Pinpoint the cell where the given text exists, returning its (X, Y) midpoint coordinate. 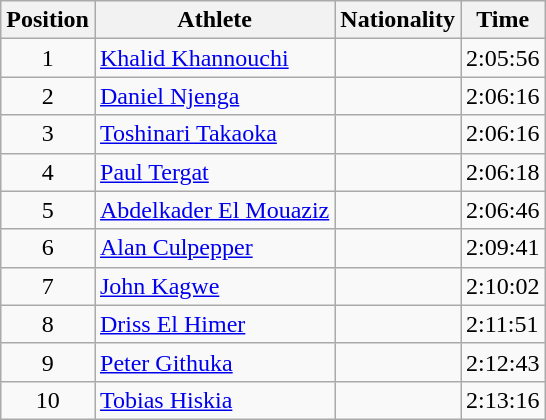
Khalid Khannouchi (214, 58)
Time (503, 20)
Driss El Himer (214, 324)
Abdelkader El Mouaziz (214, 210)
Paul Tergat (214, 172)
2:12:43 (503, 362)
9 (48, 362)
Tobias Hiskia (214, 400)
8 (48, 324)
2:13:16 (503, 400)
2 (48, 96)
4 (48, 172)
2:06:18 (503, 172)
7 (48, 286)
Position (48, 20)
Alan Culpepper (214, 248)
2:11:51 (503, 324)
2:10:02 (503, 286)
Athlete (214, 20)
1 (48, 58)
Peter Githuka (214, 362)
2:05:56 (503, 58)
2:09:41 (503, 248)
John Kagwe (214, 286)
10 (48, 400)
2:06:46 (503, 210)
Toshinari Takaoka (214, 134)
Daniel Njenga (214, 96)
Nationality (398, 20)
5 (48, 210)
3 (48, 134)
6 (48, 248)
